Determine the [X, Y] coordinate at the center of the cell enclosing the given text.  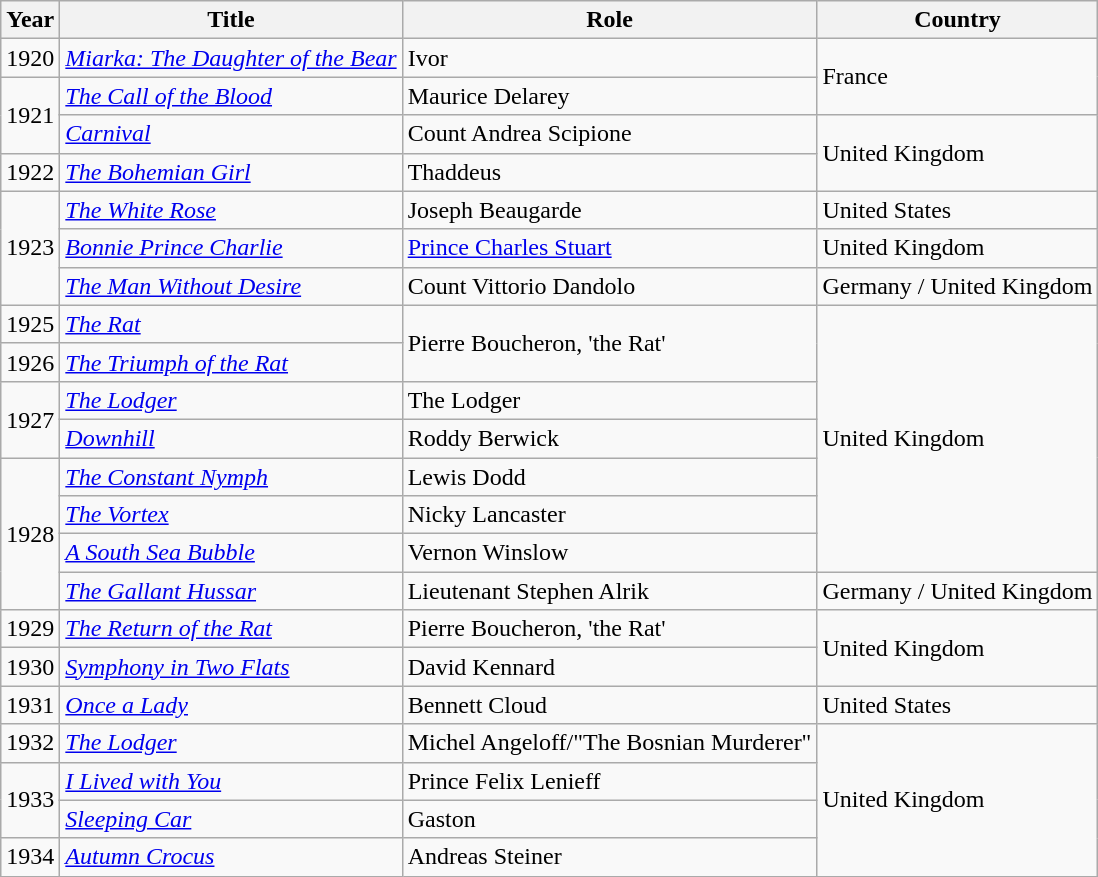
The Bohemian Girl [231, 172]
1932 [30, 743]
1921 [30, 115]
Roddy Berwick [610, 438]
The Vortex [231, 515]
Downhill [231, 438]
Prince Felix Lenieff [610, 781]
Vernon Winslow [610, 553]
1934 [30, 857]
Once a Lady [231, 705]
Miarka: The Daughter of the Bear [231, 58]
1928 [30, 534]
The Constant Nymph [231, 477]
1925 [30, 324]
1923 [30, 248]
1933 [30, 800]
1927 [30, 419]
Maurice Delarey [610, 96]
Title [231, 20]
Year [30, 20]
1926 [30, 362]
Count Andrea Scipione [610, 134]
Lewis Dodd [610, 477]
Sleeping Car [231, 819]
France [958, 77]
Nicky Lancaster [610, 515]
A South Sea Bubble [231, 553]
1930 [30, 667]
The Man Without Desire [231, 286]
Prince Charles Stuart [610, 248]
Bennett Cloud [610, 705]
The White Rose [231, 210]
Michel Angeloff/"The Bosnian Murderer" [610, 743]
David Kennard [610, 667]
I Lived with You [231, 781]
Gaston [610, 819]
Count Vittorio Dandolo [610, 286]
Bonnie Prince Charlie [231, 248]
The Call of the Blood [231, 96]
Autumn Crocus [231, 857]
Carnival [231, 134]
Thaddeus [610, 172]
The Rat [231, 324]
1920 [30, 58]
1929 [30, 629]
Ivor [610, 58]
1931 [30, 705]
The Triumph of the Rat [231, 362]
1922 [30, 172]
Country [958, 20]
The Return of the Rat [231, 629]
Joseph Beaugarde [610, 210]
Symphony in Two Flats [231, 667]
Lieutenant Stephen Alrik [610, 591]
Role [610, 20]
The Gallant Hussar [231, 591]
Andreas Steiner [610, 857]
